Scan for the cell matching the given text and deliver its [x, y] coordinate at center. 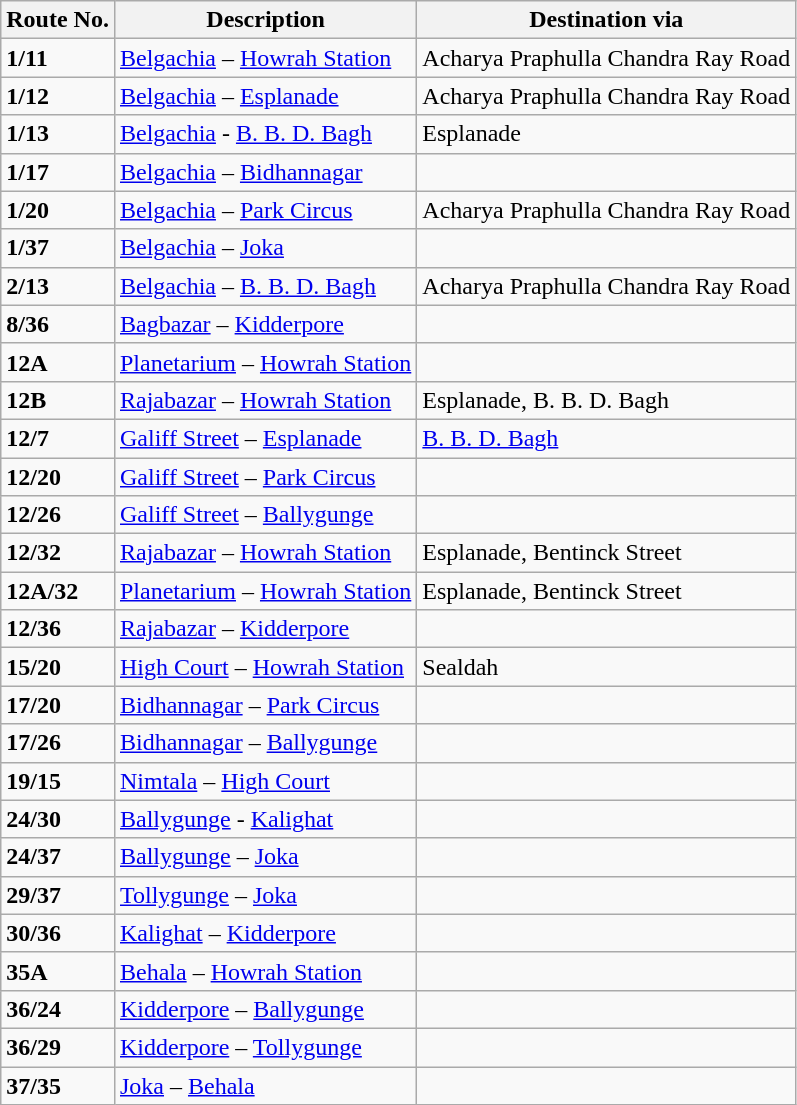
Belgachia – Joka [265, 248]
Galiff Street – Park Circus [265, 477]
Kidderpore – Ballygunge [265, 1009]
12B [58, 400]
High Court – Howrah Station [265, 667]
Nimtala – High Court [265, 781]
36/24 [58, 1009]
Bidhannagar – Park Circus [265, 705]
1/20 [58, 210]
Ballygunge - Kalighat [265, 819]
B. B. D. Bagh [606, 438]
Belgachia – Park Circus [265, 210]
1/11 [58, 58]
Esplanade [606, 134]
12/36 [58, 629]
Belgachia – B. B. D. Bagh [265, 286]
29/37 [58, 895]
Esplanade, B. B. D. Bagh [606, 400]
Ballygunge – Joka [265, 857]
Behala – Howrah Station [265, 971]
37/35 [58, 1085]
Belgachia – Howrah Station [265, 58]
Joka – Behala [265, 1085]
12/32 [58, 553]
35A [58, 971]
17/26 [58, 743]
Description [265, 20]
2/13 [58, 286]
Belgachia - B. B. D. Bagh [265, 134]
1/17 [58, 172]
24/37 [58, 857]
Sealdah [606, 667]
Belgachia – Esplanade [265, 96]
Destination via [606, 20]
12A [58, 362]
Rajabazar – Kidderpore [265, 629]
36/29 [58, 1047]
12A/32 [58, 591]
1/12 [58, 96]
Kidderpore – Tollygunge [265, 1047]
Galiff Street – Esplanade [265, 438]
Bidhannagar – Ballygunge [265, 743]
Belgachia – Bidhannagar [265, 172]
Galiff Street – Ballygunge [265, 515]
8/36 [58, 324]
24/30 [58, 819]
12/20 [58, 477]
1/37 [58, 248]
Route No. [58, 20]
Tollygunge – Joka [265, 895]
1/13 [58, 134]
Bagbazar – Kidderpore [265, 324]
12/26 [58, 515]
30/36 [58, 933]
17/20 [58, 705]
Kalighat – Kidderpore [265, 933]
19/15 [58, 781]
15/20 [58, 667]
12/7 [58, 438]
